Search for the cell housing the specified text and yield its [x, y] center coordinate. 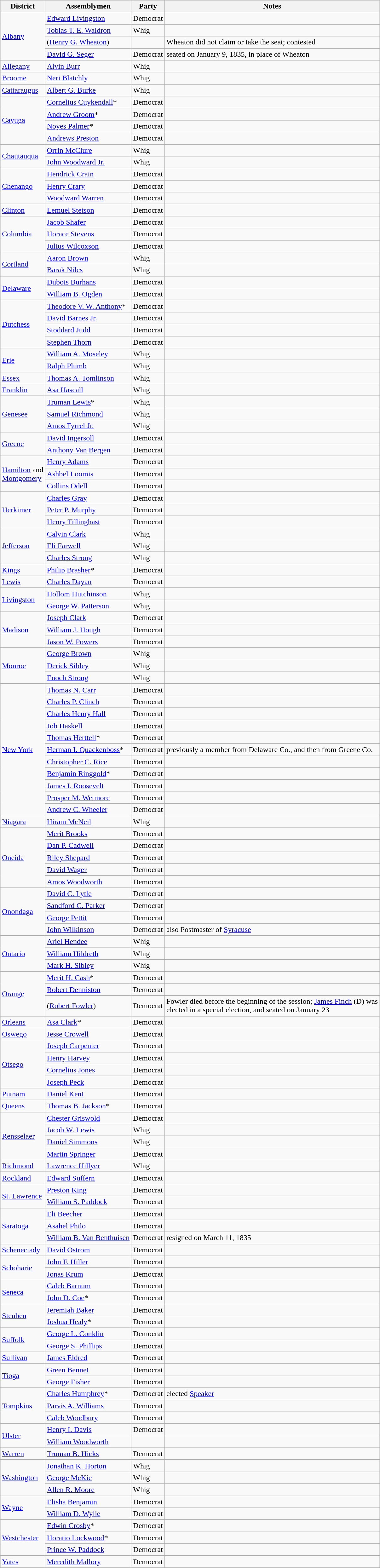
Prince W. Paddock [88, 1550]
Columbia [23, 234]
Henry Adams [88, 462]
Seneca [23, 1292]
George Brown [88, 654]
Charles Strong [88, 558]
Niagara [23, 822]
Andrew Groom* [88, 114]
Jonathan K. Horton [88, 1466]
Henry Crary [88, 186]
Peter P. Murphy [88, 510]
David Ostrom [88, 1250]
Cayuga [23, 120]
Ontario [23, 954]
Hollom Hutchinson [88, 594]
previously a member from Delaware Co., and then from Greene Co. [272, 750]
Green Bennet [88, 1370]
St. Lawrence [23, 1196]
Allegany [23, 66]
Thomas Herttell* [88, 738]
Rensselaer [23, 1136]
Kings [23, 570]
Lawrence Hillyer [88, 1166]
Orleans [23, 1022]
Ariel Hendee [88, 942]
Philip Brasher* [88, 570]
Amos Tyrrel Jr. [88, 426]
William D. Wylie [88, 1514]
Onondaga [23, 911]
Barak Niles [88, 270]
Dan P. Cadwell [88, 846]
Steuben [23, 1316]
Charles Dayan [88, 582]
elected Speaker [272, 1394]
Merit H. Cash* [88, 978]
Theodore V. W. Anthony* [88, 306]
Horace Stevens [88, 234]
David Barnes Jr. [88, 318]
(Henry G. Wheaton) [88, 42]
Asa Clark* [88, 1022]
Elisha Benjamin [88, 1502]
Jesse Crowell [88, 1034]
Job Haskell [88, 726]
Robert Denniston [88, 990]
Julius Wilcoxson [88, 246]
Riley Shepard [88, 858]
Eli Farwell [88, 546]
Queens [23, 1106]
Daniel Kent [88, 1094]
Washington [23, 1478]
Mark H. Sibley [88, 966]
Saratoga [23, 1226]
Jason W. Powers [88, 642]
Fowler died before the beginning of the session; James Finch (D) was elected in a special election, and seated on January 23 [272, 1006]
Clinton [23, 210]
Horatio Lockwood* [88, 1538]
Sullivan [23, 1358]
David G. Seger [88, 54]
District [23, 6]
Delaware [23, 288]
New York [23, 750]
Daniel Simmons [88, 1142]
Lewis [23, 582]
Anthony Van Bergen [88, 450]
Cortland [23, 264]
Noyes Palmer* [88, 126]
Rockland [23, 1178]
Chenango [23, 186]
David C. Lytle [88, 893]
Caleb Woodbury [88, 1418]
Monroe [23, 666]
Ashbel Loomis [88, 474]
Wayne [23, 1508]
David Wager [88, 870]
Charles Humphrey* [88, 1394]
Oneida [23, 858]
Stephen Thorn [88, 342]
Charles Gray [88, 498]
Ulster [23, 1436]
Suffolk [23, 1340]
William B. Ogden [88, 294]
Tompkins [23, 1406]
Derick Sibley [88, 666]
Orange [23, 994]
Herman I. Quackenboss* [88, 750]
Westchester [23, 1538]
Asa Hascall [88, 390]
Schenectady [23, 1250]
William J. Hough [88, 630]
Andrew C. Wheeler [88, 810]
Otsego [23, 1064]
Stoddard Judd [88, 330]
Chautauqua [23, 156]
Eli Beecher [88, 1214]
Sandford C. Parker [88, 905]
Schoharie [23, 1268]
Tobias T. E. Waldron [88, 30]
Joshua Healy* [88, 1322]
Putnam [23, 1094]
Edwin Crosby* [88, 1526]
resigned on March 11, 1835 [272, 1238]
Jacob Shafer [88, 222]
Meredith Mallory [88, 1562]
Hiram McNeil [88, 822]
Dubois Burhans [88, 282]
David Ingersoll [88, 438]
George S. Phillips [88, 1346]
Notes [272, 6]
Henry Harvey [88, 1058]
Edward Livingston [88, 18]
Collins Odell [88, 486]
Charles Henry Hall [88, 714]
Albany [23, 36]
Herkimer [23, 510]
Joseph Peck [88, 1082]
Yates [23, 1562]
seated on January 9, 1835, in place of Wheaton [272, 54]
Henry I. Davis [88, 1430]
James Eldred [88, 1358]
Edward Suffern [88, 1178]
Jefferson [23, 546]
Erie [23, 360]
James I. Roosevelt [88, 786]
Jacob W. Lewis [88, 1130]
Wheaton did not claim or take the seat; contested [272, 42]
Livingston [23, 600]
Warren [23, 1454]
Charles P. Clinch [88, 702]
Martin Springer [88, 1154]
Truman Lewis* [88, 402]
Preston King [88, 1190]
Caleb Barnum [88, 1286]
Neri Blatchly [88, 78]
Lemuel Stetson [88, 210]
Oswego [23, 1034]
Thomas B. Jackson* [88, 1106]
George Fisher [88, 1382]
William Woodworth [88, 1442]
Amos Woodworth [88, 882]
Allen R. Moore [88, 1490]
William A. Moseley [88, 354]
Woodward Warren [88, 198]
Parvis A. Williams [88, 1406]
Joseph Carpenter [88, 1046]
Thomas N. Carr [88, 690]
Merit Brooks [88, 834]
William B. Van Benthuisen [88, 1238]
William Hildreth [88, 954]
Franklin [23, 390]
Cornelius Cuykendall* [88, 102]
Christopher C. Rice [88, 762]
Tioga [23, 1376]
George L. Conklin [88, 1334]
George McKie [88, 1478]
John Woodward Jr. [88, 162]
Alvin Burr [88, 66]
Andrews Preston [88, 138]
Calvin Clark [88, 534]
Henry Tillinghast [88, 522]
Richmond [23, 1166]
Ralph Plumb [88, 366]
Thomas A. Tomlinson [88, 378]
Benjamin Ringgold* [88, 774]
Joseph Clark [88, 618]
John Wilkinson [88, 930]
George W. Patterson [88, 606]
Hendrick Crain [88, 174]
also Postmaster of Syracuse [272, 930]
Samuel Richmond [88, 414]
Broome [23, 78]
Cattaraugus [23, 90]
Essex [23, 378]
John D. Coe* [88, 1298]
Aaron Brown [88, 258]
Hamilton and Montgomery [23, 474]
Assemblymen [88, 6]
Madison [23, 630]
Genesee [23, 414]
William S. Paddock [88, 1202]
Chester Griswold [88, 1118]
Truman B. Hicks [88, 1454]
Greene [23, 444]
Orrin McClure [88, 150]
(Robert Fowler) [88, 1006]
Jonas Krum [88, 1274]
Enoch Strong [88, 678]
Jeremiah Baker [88, 1310]
Asahel Philo [88, 1226]
Cornelius Jones [88, 1070]
John F. Hiller [88, 1262]
Dutchess [23, 324]
Albert G. Burke [88, 90]
Prosper M. Wetmore [88, 798]
George Pettit [88, 918]
Party [148, 6]
